Scan for the cell matching the given text and deliver its (x, y) coordinate at center. 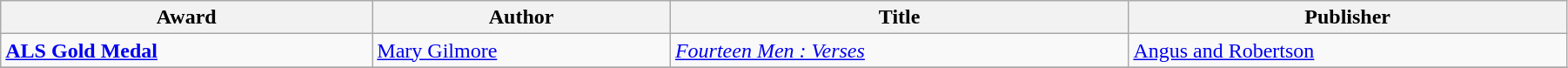
ALS Gold Medal (186, 51)
Author (522, 17)
Award (186, 17)
Title (899, 17)
Angus and Robertson (1348, 51)
Mary Gilmore (522, 51)
Fourteen Men : Verses (899, 51)
Publisher (1348, 17)
